Output the [X, Y] coordinate of the center of the cell containing the given text.  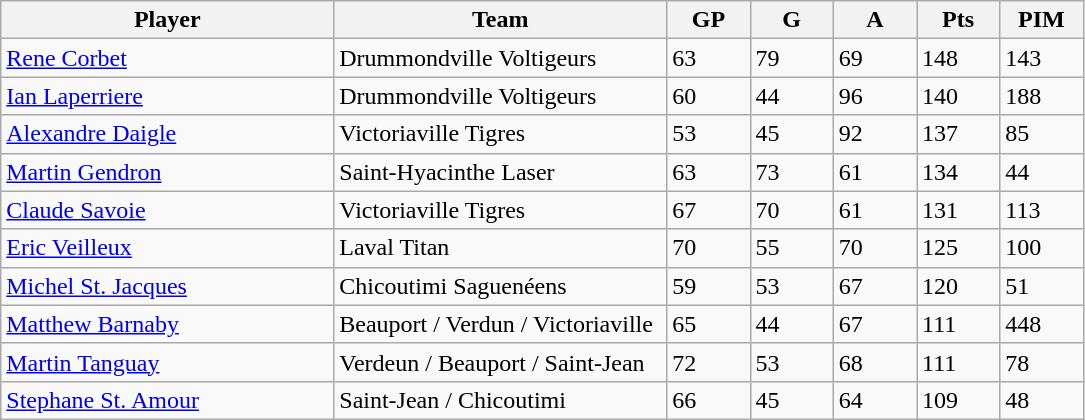
A [874, 20]
79 [792, 58]
Saint-Jean / Chicoutimi [500, 400]
66 [708, 400]
55 [792, 248]
PIM [1042, 20]
125 [958, 248]
Verdeun / Beauport / Saint-Jean [500, 362]
GP [708, 20]
60 [708, 96]
188 [1042, 96]
Beauport / Verdun / Victoriaville [500, 324]
68 [874, 362]
Pts [958, 20]
131 [958, 210]
78 [1042, 362]
Martin Tanguay [168, 362]
100 [1042, 248]
Martin Gendron [168, 172]
109 [958, 400]
65 [708, 324]
72 [708, 362]
69 [874, 58]
Eric Veilleux [168, 248]
48 [1042, 400]
92 [874, 134]
Stephane St. Amour [168, 400]
148 [958, 58]
448 [1042, 324]
113 [1042, 210]
Rene Corbet [168, 58]
96 [874, 96]
64 [874, 400]
Team [500, 20]
Chicoutimi Saguenéens [500, 286]
51 [1042, 286]
Matthew Barnaby [168, 324]
Laval Titan [500, 248]
Alexandre Daigle [168, 134]
137 [958, 134]
120 [958, 286]
Michel St. Jacques [168, 286]
140 [958, 96]
Player [168, 20]
143 [1042, 58]
Saint-Hyacinthe Laser [500, 172]
134 [958, 172]
85 [1042, 134]
59 [708, 286]
Claude Savoie [168, 210]
Ian Laperriere [168, 96]
73 [792, 172]
G [792, 20]
